Return (X, Y) of the center of cell containing provided text 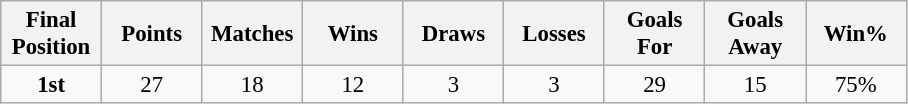
Points (152, 34)
15 (756, 85)
Matches (252, 34)
29 (654, 85)
Wins (354, 34)
Final Position (52, 34)
Losses (554, 34)
12 (354, 85)
18 (252, 85)
Goals For (654, 34)
1st (52, 85)
Win% (856, 34)
75% (856, 85)
27 (152, 85)
Goals Away (756, 34)
Draws (454, 34)
